Detect which cell encompasses the target text, then output its [x, y] center coordinate. 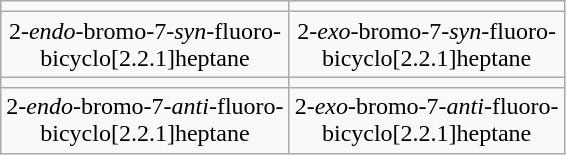
2-exo-bromo-7-syn-fluoro-bicyclo[2.2.1]heptane [426, 44]
2-exo-bromo-7-anti-fluoro-bicyclo[2.2.1]heptane [426, 120]
2-endo-bromo-7-syn-fluoro-bicyclo[2.2.1]heptane [145, 44]
2-endo-bromo-7-anti-fluoro-bicyclo[2.2.1]heptane [145, 120]
